Capture the cell that displays the provided text and extract its (x, y) central coordinate. 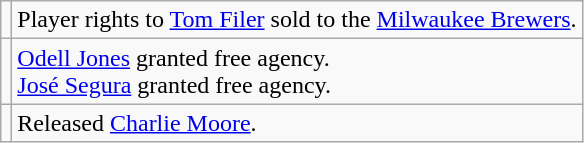
Player rights to Tom Filer sold to the Milwaukee Brewers. (297, 20)
Odell Jones granted free agency. José Segura granted free agency. (297, 72)
Released Charlie Moore. (297, 123)
